Provide the (x, y) coordinate of the cell's center where the given text is located.  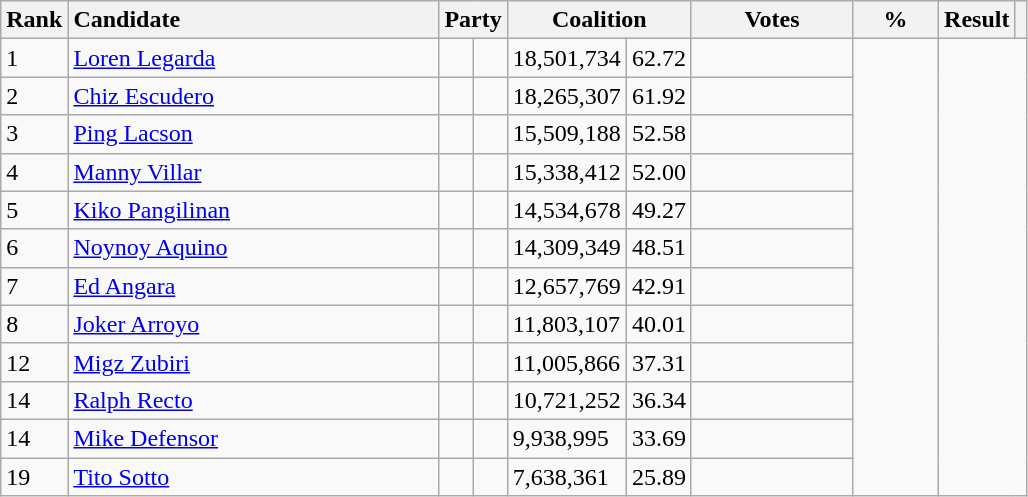
52.58 (658, 134)
48.51 (658, 248)
Tito Sotto (254, 477)
Chiz Escudero (254, 96)
Rank (34, 20)
Candidate (254, 20)
Party (473, 20)
18,501,734 (566, 58)
Ralph Recto (254, 400)
Result (977, 20)
10,721,252 (566, 400)
25.89 (658, 477)
Joker Arroyo (254, 324)
52.00 (658, 172)
61.92 (658, 96)
11,005,866 (566, 362)
36.34 (658, 400)
6 (34, 248)
15,509,188 (566, 134)
Loren Legarda (254, 58)
33.69 (658, 438)
9,938,995 (566, 438)
Ping Lacson (254, 134)
Manny Villar (254, 172)
37.31 (658, 362)
11,803,107 (566, 324)
49.27 (658, 210)
% (895, 20)
3 (34, 134)
14,534,678 (566, 210)
15,338,412 (566, 172)
Noynoy Aquino (254, 248)
18,265,307 (566, 96)
Ed Angara (254, 286)
14,309,349 (566, 248)
7 (34, 286)
12,657,769 (566, 286)
Kiko Pangilinan (254, 210)
7,638,361 (566, 477)
Migz Zubiri (254, 362)
2 (34, 96)
5 (34, 210)
42.91 (658, 286)
1 (34, 58)
4 (34, 172)
Votes (772, 20)
12 (34, 362)
Mike Defensor (254, 438)
19 (34, 477)
40.01 (658, 324)
62.72 (658, 58)
8 (34, 324)
Coalition (599, 20)
